For the text-containing cell, return its midpoint in [X, Y] coordinate format. 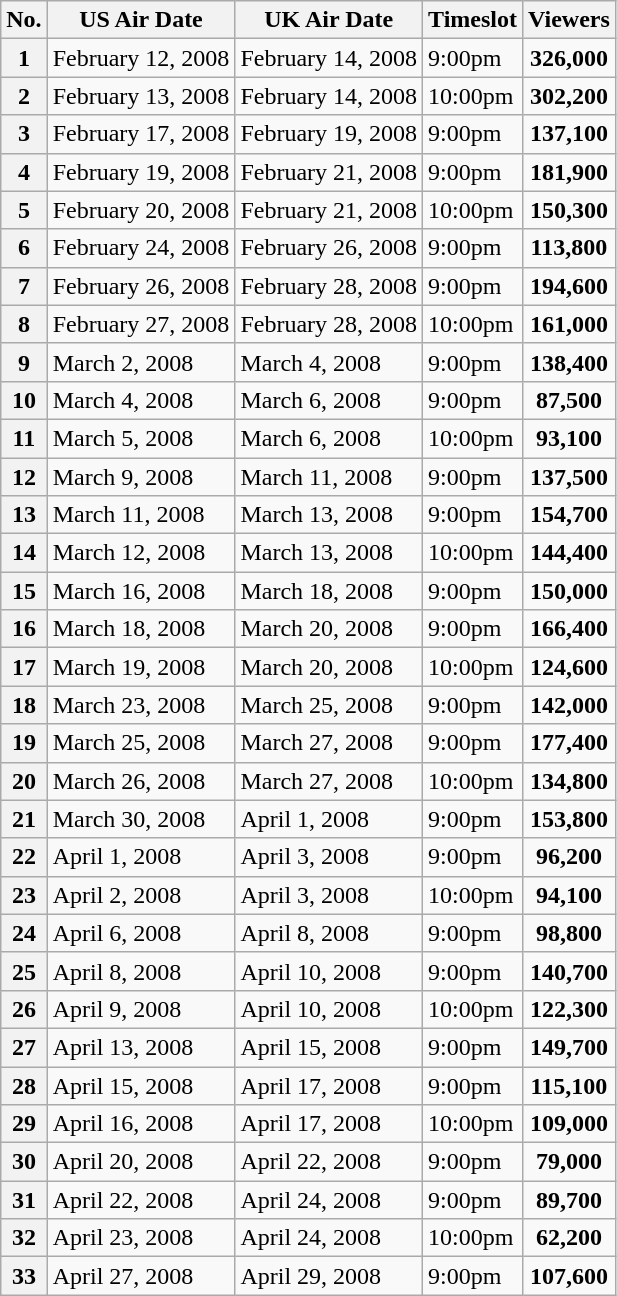
April 2, 2008 [141, 895]
15 [24, 591]
9 [24, 362]
124,600 [570, 667]
14 [24, 553]
April 6, 2008 [141, 933]
March 2, 2008 [141, 362]
February 13, 2008 [141, 96]
89,700 [570, 1200]
March 16, 2008 [141, 591]
6 [24, 248]
29 [24, 1124]
April 13, 2008 [141, 1047]
22 [24, 857]
11 [24, 438]
144,400 [570, 553]
19 [24, 743]
161,000 [570, 324]
32 [24, 1238]
Viewers [570, 20]
79,000 [570, 1162]
10 [24, 400]
21 [24, 819]
Timeslot [473, 20]
113,800 [570, 248]
93,100 [570, 438]
20 [24, 781]
February 20, 2008 [141, 210]
23 [24, 895]
8 [24, 324]
150,300 [570, 210]
April 9, 2008 [141, 1009]
April 23, 2008 [141, 1238]
17 [24, 667]
UK Air Date [329, 20]
25 [24, 971]
3 [24, 134]
142,000 [570, 705]
98,800 [570, 933]
302,200 [570, 96]
137,500 [570, 477]
134,800 [570, 781]
March 26, 2008 [141, 781]
96,200 [570, 857]
March 9, 2008 [141, 477]
18 [24, 705]
2 [24, 96]
March 19, 2008 [141, 667]
62,200 [570, 1238]
138,400 [570, 362]
194,600 [570, 286]
181,900 [570, 172]
137,100 [570, 134]
February 12, 2008 [141, 58]
13 [24, 515]
33 [24, 1276]
109,000 [570, 1124]
March 23, 2008 [141, 705]
24 [24, 933]
26 [24, 1009]
27 [24, 1047]
7 [24, 286]
April 20, 2008 [141, 1162]
March 30, 2008 [141, 819]
94,100 [570, 895]
16 [24, 629]
5 [24, 210]
87,500 [570, 400]
166,400 [570, 629]
1 [24, 58]
177,400 [570, 743]
February 27, 2008 [141, 324]
March 5, 2008 [141, 438]
March 12, 2008 [141, 553]
153,800 [570, 819]
31 [24, 1200]
April 16, 2008 [141, 1124]
122,300 [570, 1009]
US Air Date [141, 20]
April 27, 2008 [141, 1276]
140,700 [570, 971]
12 [24, 477]
107,600 [570, 1276]
February 17, 2008 [141, 134]
154,700 [570, 515]
150,000 [570, 591]
April 29, 2008 [329, 1276]
326,000 [570, 58]
149,700 [570, 1047]
28 [24, 1085]
4 [24, 172]
115,100 [570, 1085]
February 24, 2008 [141, 248]
30 [24, 1162]
No. [24, 20]
